Find where the given text appears and provide that cell's center as [x, y] coordinate. 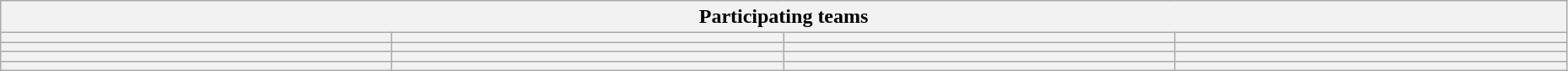
Participating teams [784, 17]
